Determine the [X, Y] coordinate at the center of the cell enclosing the given text.  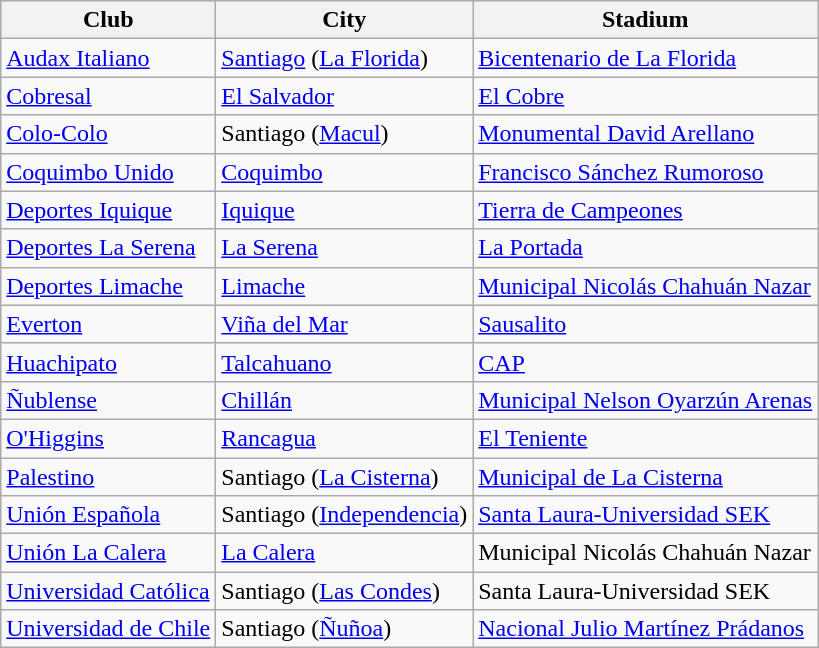
Rancagua [344, 438]
Colo-Colo [108, 134]
Coquimbo Unido [108, 172]
Municipal de La Cisterna [646, 477]
El Teniente [646, 438]
Santiago (Las Condes) [344, 591]
City [344, 20]
Stadium [646, 20]
El Cobre [646, 96]
Viña del Mar [344, 324]
Monumental David Arellano [646, 134]
Coquimbo [344, 172]
Francisco Sánchez Rumoroso [646, 172]
Santiago (La Cisterna) [344, 477]
Club [108, 20]
La Serena [344, 248]
Unión La Calera [108, 553]
CAP [646, 362]
Nacional Julio Martínez Prádanos [646, 629]
Santiago (Independencia) [344, 515]
La Calera [344, 553]
Santiago (Macul) [344, 134]
La Portada [646, 248]
Sausalito [646, 324]
Ñublense [108, 400]
Tierra de Campeones [646, 210]
Cobresal [108, 96]
Universidad de Chile [108, 629]
Talcahuano [344, 362]
Municipal Nelson Oyarzún Arenas [646, 400]
Chillán [344, 400]
Universidad Católica [108, 591]
Huachipato [108, 362]
Deportes Iquique [108, 210]
Deportes La Serena [108, 248]
Santiago (Ñuñoa) [344, 629]
O'Higgins [108, 438]
Palestino [108, 477]
Limache [344, 286]
Iquique [344, 210]
Unión Española [108, 515]
Everton [108, 324]
Audax Italiano [108, 58]
Bicentenario de La Florida [646, 58]
El Salvador [344, 96]
Santiago (La Florida) [344, 58]
Deportes Limache [108, 286]
